Locate the cell with the specified text and output its [x, y] center coordinate. 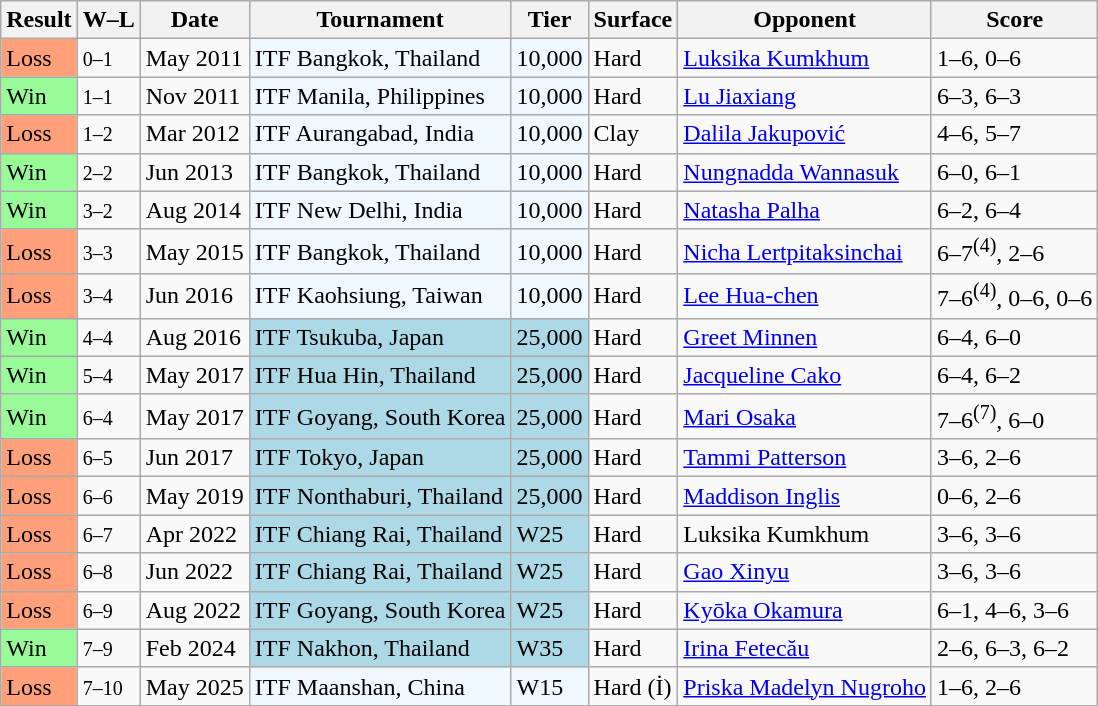
Surface [633, 20]
Jun 2016 [194, 296]
Kyōka Okamura [805, 610]
1–1 [108, 96]
Jun 2022 [194, 572]
May 2011 [194, 58]
W–L [108, 20]
6–4 [108, 416]
1–2 [108, 134]
4–6, 5–7 [1014, 134]
Jacqueline Cako [805, 375]
Mari Osaka [805, 416]
6–2, 6–4 [1014, 210]
6–1, 4–6, 3–6 [1014, 610]
May 2015 [194, 252]
Date [194, 20]
Lu Jiaxiang [805, 96]
0–6, 2–6 [1014, 496]
5–4 [108, 375]
7–6(4), 0–6, 0–6 [1014, 296]
0–1 [108, 58]
6–6 [108, 496]
Aug 2022 [194, 610]
Tier [550, 20]
ITF Tokyo, Japan [380, 458]
ITF Tsukuba, Japan [380, 337]
Mar 2012 [194, 134]
4–4 [108, 337]
3–6, 2–6 [1014, 458]
3–3 [108, 252]
1–6, 2–6 [1014, 686]
ITF Maanshan, China [380, 686]
ITF Manila, Philippines [380, 96]
6–3, 6–3 [1014, 96]
Irina Fetecău [805, 648]
2–2 [108, 172]
Hard (İ) [633, 686]
May 2025 [194, 686]
Score [1014, 20]
Natasha Palha [805, 210]
1–6, 0–6 [1014, 58]
6–0, 6–1 [1014, 172]
Apr 2022 [194, 534]
Tournament [380, 20]
6–7(4), 2–6 [1014, 252]
ITF New Delhi, India [380, 210]
Greet Minnen [805, 337]
6–4, 6–0 [1014, 337]
ITF Kaohsiung, Taiwan [380, 296]
6–4, 6–2 [1014, 375]
W35 [550, 648]
2–6, 6–3, 6–2 [1014, 648]
May 2019 [194, 496]
Jun 2017 [194, 458]
7–9 [108, 648]
Tammi Patterson [805, 458]
6–5 [108, 458]
ITF Nonthaburi, Thailand [380, 496]
6–8 [108, 572]
Aug 2014 [194, 210]
7–10 [108, 686]
6–7 [108, 534]
Lee Hua-chen [805, 296]
Aug 2016 [194, 337]
W15 [550, 686]
Result [39, 20]
Nov 2011 [194, 96]
Feb 2024 [194, 648]
3–2 [108, 210]
Gao Xinyu [805, 572]
Nicha Lertpitaksinchai [805, 252]
Priska Madelyn Nugroho [805, 686]
Opponent [805, 20]
Clay [633, 134]
Maddison Inglis [805, 496]
ITF Hua Hin, Thailand [380, 375]
Dalila Jakupović [805, 134]
6–9 [108, 610]
ITF Aurangabad, India [380, 134]
7–6(7), 6–0 [1014, 416]
ITF Nakhon, Thailand [380, 648]
Nungnadda Wannasuk [805, 172]
3–4 [108, 296]
Jun 2013 [194, 172]
